Capture the cell that displays the provided text and extract its (x, y) central coordinate. 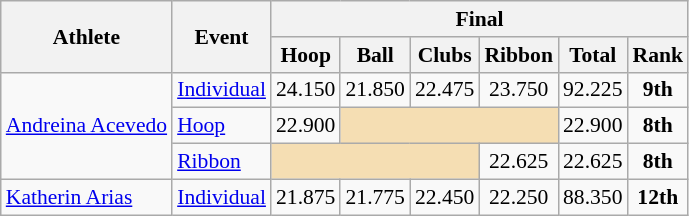
Katherin Arias (86, 197)
Andreina Acevedo (86, 126)
Rank (658, 55)
22.450 (444, 197)
Athlete (86, 36)
88.350 (592, 197)
92.225 (592, 90)
Clubs (444, 55)
12th (658, 197)
23.750 (518, 90)
21.875 (306, 197)
Ball (374, 55)
24.150 (306, 90)
21.850 (374, 90)
21.775 (374, 197)
Final (480, 19)
Total (592, 55)
Event (222, 36)
9th (658, 90)
22.250 (518, 197)
22.475 (444, 90)
